Identify which cell holds the provided text, then report its [x, y] central coordinate. 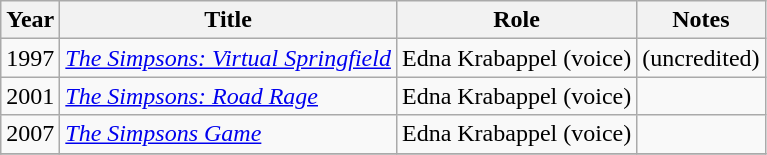
1997 [30, 58]
The Simpsons Game [228, 134]
Notes [701, 20]
Title [228, 20]
2001 [30, 96]
Year [30, 20]
The Simpsons: Virtual Springfield [228, 58]
2007 [30, 134]
Role [516, 20]
(uncredited) [701, 58]
The Simpsons: Road Rage [228, 96]
